For the text-containing cell, return its midpoint in [X, Y] coordinate format. 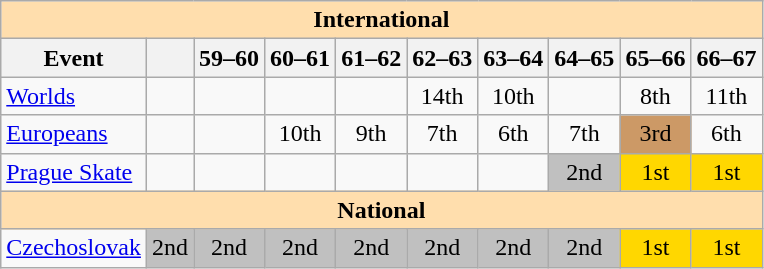
8th [656, 96]
Europeans [74, 134]
65–66 [656, 58]
60–61 [300, 58]
11th [726, 96]
62–63 [442, 58]
Czechoslovak [74, 248]
Prague Skate [74, 172]
3rd [656, 134]
63–64 [514, 58]
National [382, 210]
66–67 [726, 58]
59–60 [230, 58]
Event [74, 58]
14th [442, 96]
64–65 [584, 58]
61–62 [372, 58]
Worlds [74, 96]
International [382, 20]
9th [372, 134]
